Locate the cell with the specified text and output its (X, Y) center coordinate. 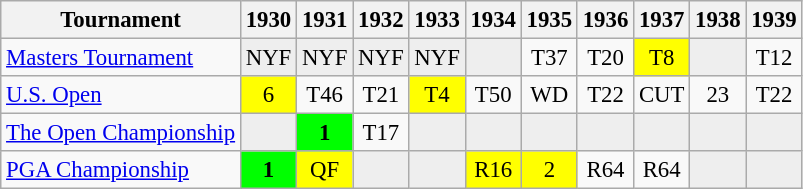
T21 (381, 95)
T4 (437, 95)
1934 (493, 20)
Tournament (121, 20)
T8 (662, 58)
1937 (662, 20)
6 (268, 95)
T12 (774, 58)
T37 (549, 58)
QF (325, 170)
U.S. Open (121, 95)
WD (549, 95)
T20 (605, 58)
CUT (662, 95)
Masters Tournament (121, 58)
1930 (268, 20)
1939 (774, 20)
T46 (325, 95)
1936 (605, 20)
T50 (493, 95)
1931 (325, 20)
23 (718, 95)
1938 (718, 20)
R16 (493, 170)
PGA Championship (121, 170)
The Open Championship (121, 133)
1932 (381, 20)
2 (549, 170)
1933 (437, 20)
1935 (549, 20)
T17 (381, 133)
